Determine the [X, Y] coordinate at the center of the cell enclosing the given text.  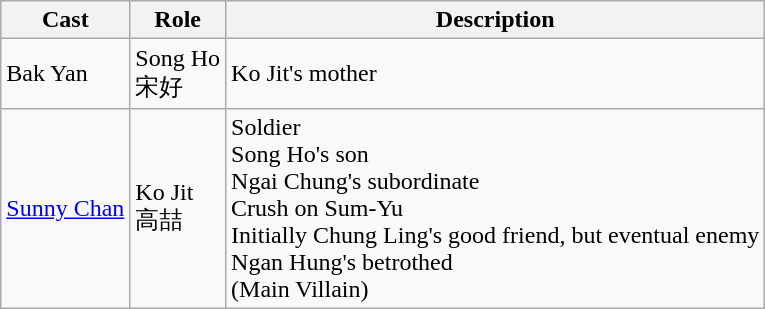
Ko Jit 高喆 [178, 208]
Description [496, 20]
Bak Yan [66, 74]
Ko Jit's mother [496, 74]
Sunny Chan [66, 208]
Role [178, 20]
Cast [66, 20]
Song Ho宋好 [178, 74]
